From the cell containing the given text, extract its center point as [X, Y] coordinate. 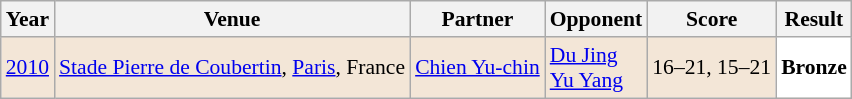
Chien Yu-chin [478, 68]
Year [28, 19]
Result [814, 19]
Venue [232, 19]
16–21, 15–21 [712, 68]
Partner [478, 19]
2010 [28, 68]
Opponent [596, 19]
Score [712, 19]
Stade Pierre de Coubertin, Paris, France [232, 68]
Du Jing Yu Yang [596, 68]
Bronze [814, 68]
